Pinpoint the cell where the given text exists, returning its (x, y) midpoint coordinate. 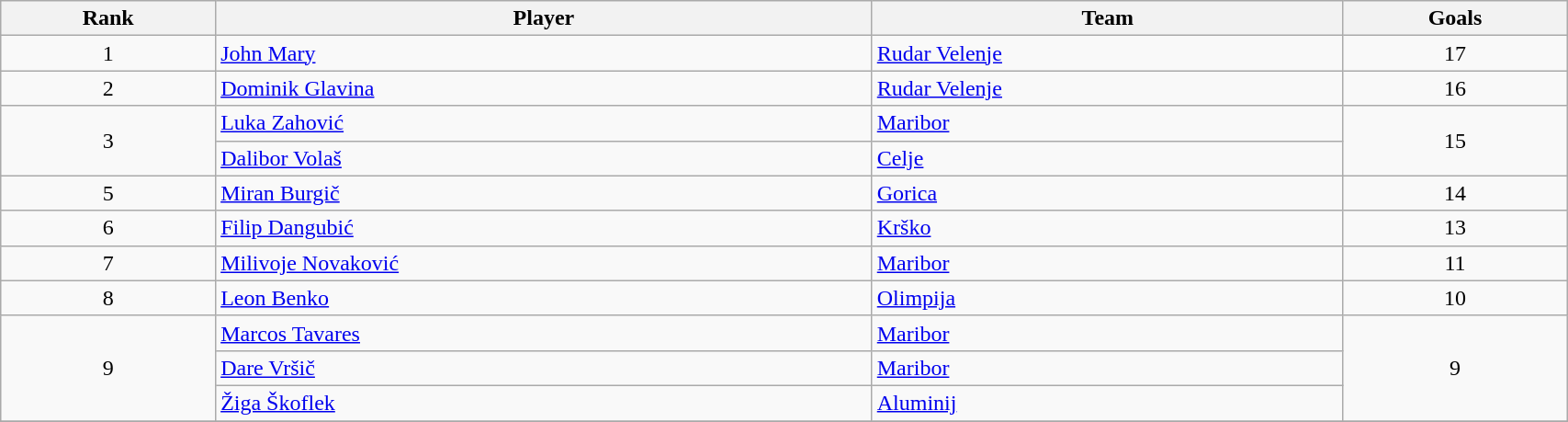
Marcos Tavares (544, 333)
Dominik Glavina (544, 88)
11 (1455, 263)
Player (544, 18)
13 (1455, 228)
Filip Dangubić (544, 228)
Rank (108, 18)
17 (1455, 53)
6 (108, 228)
Milivoje Novaković (544, 263)
Celje (1108, 158)
16 (1455, 88)
Dalibor Volaš (544, 158)
John Mary (544, 53)
Dare Vršič (544, 368)
Gorica (1108, 193)
Goals (1455, 18)
8 (108, 298)
1 (108, 53)
10 (1455, 298)
Leon Benko (544, 298)
15 (1455, 141)
5 (108, 193)
2 (108, 88)
3 (108, 141)
Olimpija (1108, 298)
Žiga Škoflek (544, 403)
7 (108, 263)
Miran Burgič (544, 193)
14 (1455, 193)
Krško (1108, 228)
Luka Zahović (544, 123)
Aluminij (1108, 403)
Team (1108, 18)
